Return [x, y] of the center of cell containing provided text 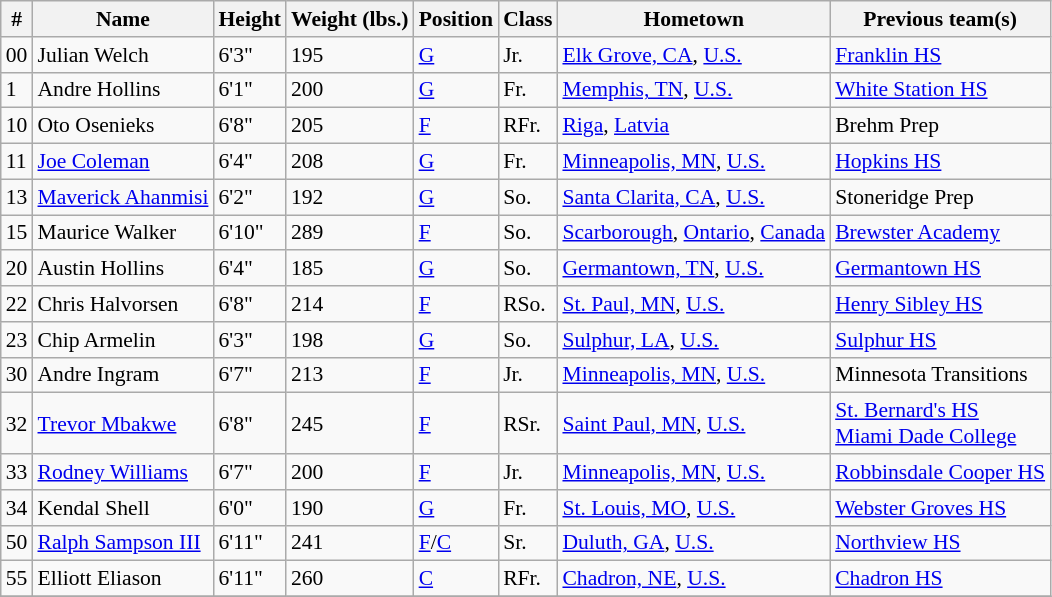
Duluth, GA, U.S. [694, 543]
Robbinsdale Cooper HS [940, 472]
Scarborough, Ontario, Canada [694, 233]
Hopkins HS [940, 162]
Sr. [528, 543]
Santa Clarita, CA, U.S. [694, 197]
15 [17, 233]
23 [17, 340]
Northview HS [940, 543]
Riga, Latvia [694, 126]
195 [350, 55]
Chadron, NE, U.S. [694, 579]
185 [350, 269]
# [17, 19]
245 [350, 424]
Maverick Ahanmisi [122, 197]
Oto Osenieks [122, 126]
Joe Coleman [122, 162]
St. Louis, MO, U.S. [694, 508]
Henry Sibley HS [940, 304]
Minnesota Transitions [940, 375]
6'10" [249, 233]
Stoneridge Prep [940, 197]
Andre Ingram [122, 375]
213 [350, 375]
Andre Hollins [122, 90]
192 [350, 197]
Webster Groves HS [940, 508]
241 [350, 543]
Memphis, TN, U.S. [694, 90]
30 [17, 375]
Sulphur, LA, U.S. [694, 340]
Julian Welch [122, 55]
Height [249, 19]
1 [17, 90]
Elk Grove, CA, U.S. [694, 55]
33 [17, 472]
289 [350, 233]
214 [350, 304]
St. Paul, MN, U.S. [694, 304]
190 [350, 508]
Saint Paul, MN, U.S. [694, 424]
205 [350, 126]
50 [17, 543]
00 [17, 55]
34 [17, 508]
Class [528, 19]
6'0" [249, 508]
260 [350, 579]
Franklin HS [940, 55]
Position [456, 19]
55 [17, 579]
Brewster Academy [940, 233]
C [456, 579]
198 [350, 340]
Elliott Eliason [122, 579]
Brehm Prep [940, 126]
Weight (lbs.) [350, 19]
6'2" [249, 197]
20 [17, 269]
Previous team(s) [940, 19]
Austin Hollins [122, 269]
F/C [456, 543]
Trevor Mbakwe [122, 424]
Name [122, 19]
13 [17, 197]
Chris Halvorsen [122, 304]
RSr. [528, 424]
11 [17, 162]
RSo. [528, 304]
6'1" [249, 90]
10 [17, 126]
White Station HS [940, 90]
Maurice Walker [122, 233]
Kendal Shell [122, 508]
Ralph Sampson III [122, 543]
Rodney Williams [122, 472]
Chip Armelin [122, 340]
Sulphur HS [940, 340]
Hometown [694, 19]
22 [17, 304]
Chadron HS [940, 579]
208 [350, 162]
Germantown HS [940, 269]
32 [17, 424]
St. Bernard's HSMiami Dade College [940, 424]
Germantown, TN, U.S. [694, 269]
